Locate the cell with the specified text and output its (x, y) center coordinate. 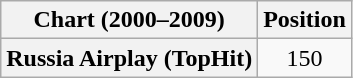
Chart (2000–2009) (130, 20)
Russia Airplay (TopHit) (130, 58)
150 (305, 58)
Position (305, 20)
